Pinpoint the cell where the given text exists, returning its [X, Y] midpoint coordinate. 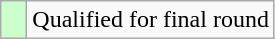
Qualified for final round [151, 20]
